Pinpoint the cell where the given text exists, returning its [x, y] midpoint coordinate. 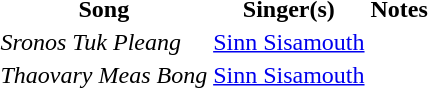
Sinn Sisamouth [289, 42]
